For the text-containing cell, return its midpoint in (X, Y) coordinate format. 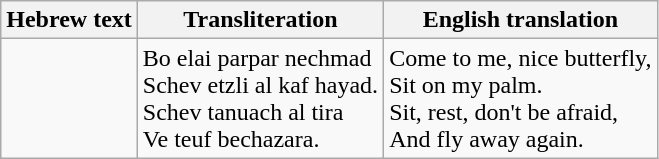
Transliteration (260, 20)
Come to me, nice butterfly,Sit on my palm.Sit, rest, don't be afraid,And fly away again. (520, 98)
English translation (520, 20)
Hebrew text (70, 20)
Bo elai parpar nechmadSchev etzli al kaf hayad.Schev tanuach al tiraVe teuf bechazara. (260, 98)
